Return [X, Y] of the center of cell containing provided text 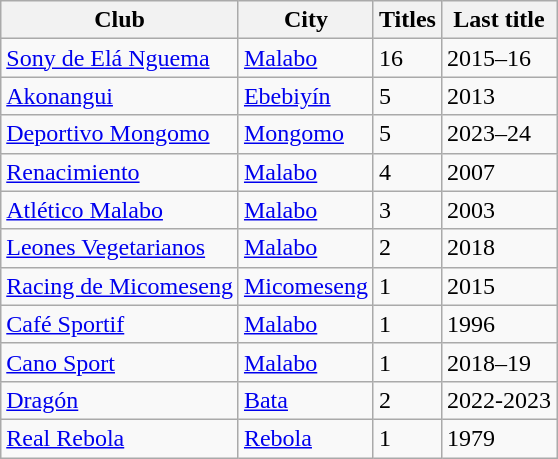
Dragón [120, 400]
Racing de Micomeseng [120, 286]
Akonangui [120, 96]
Titles [407, 20]
16 [407, 58]
2018–19 [498, 362]
City [306, 20]
2022-2023 [498, 400]
Club [120, 20]
2013 [498, 96]
Sony de Elá Nguema [120, 58]
2015 [498, 286]
2007 [498, 172]
Bata [306, 400]
2023–24 [498, 134]
2018 [498, 248]
Rebola [306, 438]
Deportivo Mongomo [120, 134]
Mongomo [306, 134]
Renacimiento [120, 172]
2015–16 [498, 58]
4 [407, 172]
Leones Vegetarianos [120, 248]
Last title [498, 20]
Ebebiyín [306, 96]
Cano Sport [120, 362]
Micomeseng [306, 286]
1979 [498, 438]
2003 [498, 210]
Atlético Malabo [120, 210]
1996 [498, 324]
Café Sportif [120, 324]
Real Rebola [120, 438]
3 [407, 210]
